Return [x, y] of the center of cell containing provided text 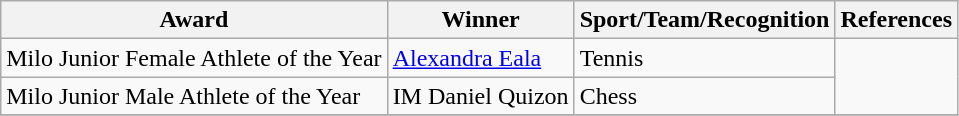
Milo Junior Female Athlete of the Year [194, 58]
References [896, 20]
Chess [704, 96]
Sport/Team/Recognition [704, 20]
Award [194, 20]
Winner [480, 20]
Milo Junior Male Athlete of the Year [194, 96]
Alexandra Eala [480, 58]
IM Daniel Quizon [480, 96]
Tennis [704, 58]
